Return [X, Y] of the center of cell containing provided text 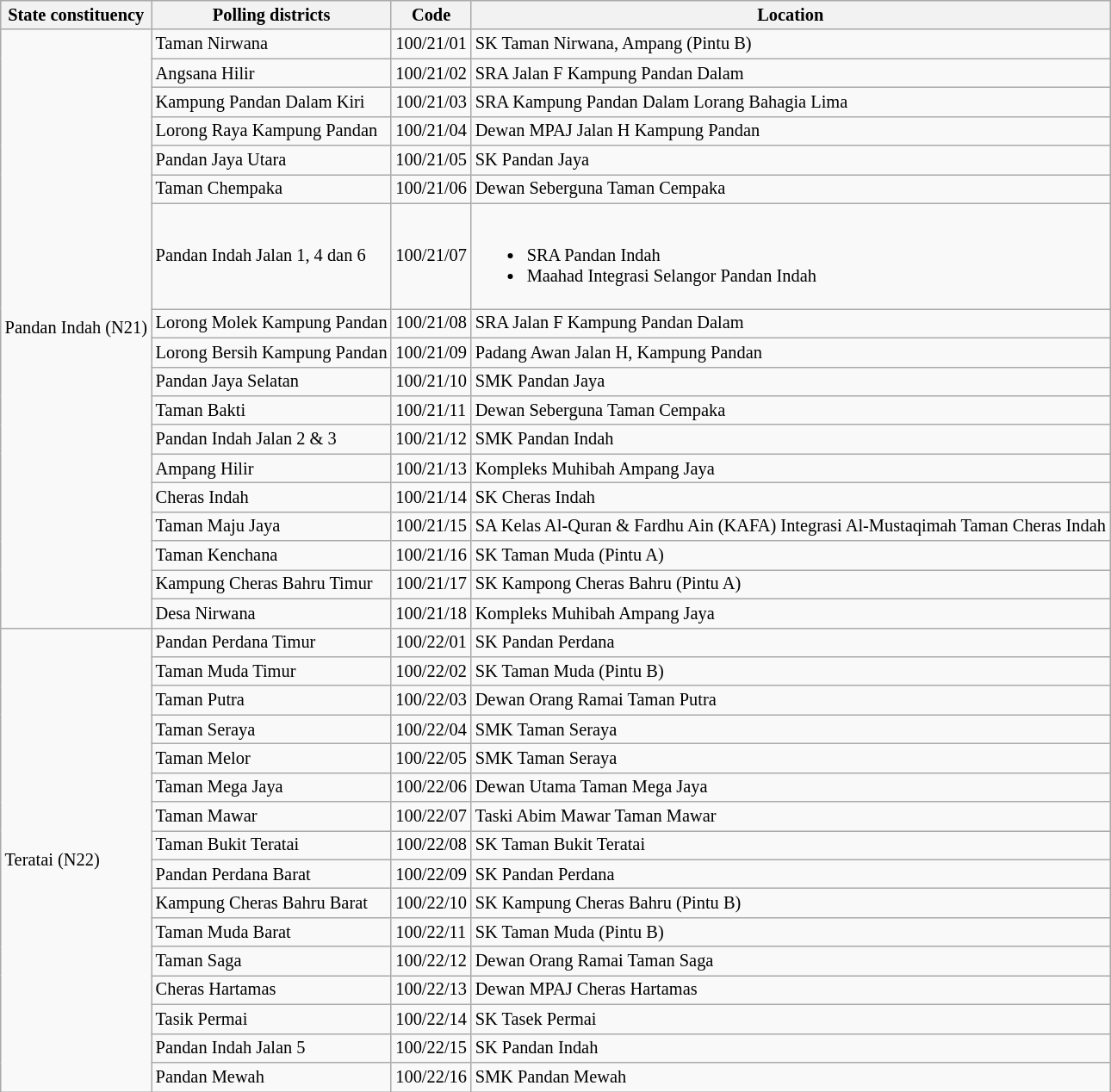
100/21/05 [431, 160]
SRA Pandan IndahMaahad Integrasi Selangor Pandan Indah [791, 256]
Taman Putra [272, 700]
100/21/04 [431, 131]
Pandan Perdana Timur [272, 642]
100/21/10 [431, 382]
100/22/13 [431, 990]
Taman Bukit Teratai [272, 845]
Taman Maju Jaya [272, 526]
Taman Muda Timur [272, 671]
State constituency [76, 15]
SMK Pandan Mewah [791, 1076]
Lorong Bersih Kampung Pandan [272, 352]
SK Kampung Cheras Bahru (Pintu B) [791, 903]
Taman Muda Barat [272, 932]
Taman Chempaka [272, 189]
100/22/06 [431, 787]
Dewan MPAJ Jalan H Kampung Pandan [791, 131]
Pandan Indah Jalan 5 [272, 1048]
100/21/14 [431, 497]
Pandan Mewah [272, 1076]
SK Tasek Permai [791, 1019]
100/22/01 [431, 642]
100/21/03 [431, 102]
SRA Kampung Pandan Dalam Lorang Bahagia Lima [791, 102]
Lorong Raya Kampung Pandan [272, 131]
100/22/11 [431, 932]
100/22/14 [431, 1019]
Pandan Perdana Barat [272, 874]
Pandan Jaya Selatan [272, 382]
100/22/10 [431, 903]
Cheras Indah [272, 497]
100/21/11 [431, 410]
100/21/15 [431, 526]
100/22/09 [431, 874]
Taman Melor [272, 758]
100/21/06 [431, 189]
100/21/07 [431, 256]
Pandan Indah Jalan 2 & 3 [272, 439]
Pandan Jaya Utara [272, 160]
100/22/12 [431, 961]
SMK Pandan Jaya [791, 382]
Taman Nirwana [272, 44]
Dewan Orang Ramai Taman Putra [791, 700]
Taman Seraya [272, 729]
100/21/17 [431, 584]
Dewan Orang Ramai Taman Saga [791, 961]
SK Taman Nirwana, Ampang (Pintu B) [791, 44]
Desa Nirwana [272, 613]
100/21/13 [431, 468]
SMK Pandan Indah [791, 439]
Taman Mega Jaya [272, 787]
100/22/16 [431, 1076]
Angsana Hilir [272, 73]
Dewan MPAJ Cheras Hartamas [791, 990]
SK Pandan Jaya [791, 160]
Taman Saga [272, 961]
SK Cheras Indah [791, 497]
Taski Abim Mawar Taman Mawar [791, 816]
Dewan Utama Taman Mega Jaya [791, 787]
100/21/08 [431, 323]
100/21/02 [431, 73]
Taman Mawar [272, 816]
Padang Awan Jalan H, Kampung Pandan [791, 352]
Ampang Hilir [272, 468]
100/22/03 [431, 700]
100/22/07 [431, 816]
100/22/02 [431, 671]
100/22/08 [431, 845]
Kampung Pandan Dalam Kiri [272, 102]
Taman Bakti [272, 410]
Taman Kenchana [272, 555]
100/22/05 [431, 758]
SK Pandan Indah [791, 1048]
100/22/15 [431, 1048]
Pandan Indah (N21) [76, 329]
Cheras Hartamas [272, 990]
Lorong Molek Kampung Pandan [272, 323]
100/21/12 [431, 439]
Polling districts [272, 15]
Tasik Permai [272, 1019]
SK Taman Muda (Pintu A) [791, 555]
100/22/04 [431, 729]
Kampung Cheras Bahru Barat [272, 903]
SK Taman Bukit Teratai [791, 845]
Code [431, 15]
SA Kelas Al-Quran & Fardhu Ain (KAFA) Integrasi Al-Mustaqimah Taman Cheras Indah [791, 526]
SK Kampong Cheras Bahru (Pintu A) [791, 584]
100/21/16 [431, 555]
100/21/18 [431, 613]
Pandan Indah Jalan 1, 4 dan 6 [272, 256]
Kampung Cheras Bahru Timur [272, 584]
Location [791, 15]
100/21/09 [431, 352]
100/21/01 [431, 44]
Teratai (N22) [76, 859]
